Extract the [x, y] coordinate from the center of the cell holding the provided text.  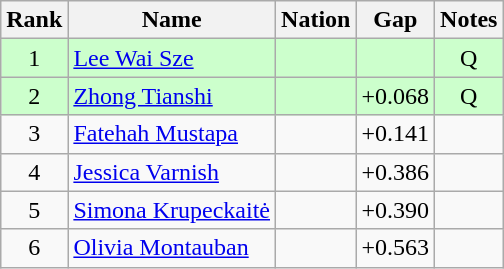
Jessica Varnish [172, 172]
3 [34, 134]
Olivia Montauban [172, 248]
6 [34, 248]
Name [172, 20]
+0.141 [396, 134]
1 [34, 58]
Lee Wai Sze [172, 58]
Rank [34, 20]
+0.390 [396, 210]
Simona Krupeckaitė [172, 210]
Gap [396, 20]
Fatehah Mustapa [172, 134]
2 [34, 96]
4 [34, 172]
+0.563 [396, 248]
Zhong Tianshi [172, 96]
Notes [469, 20]
5 [34, 210]
+0.386 [396, 172]
Nation [316, 20]
+0.068 [396, 96]
